Find where the given text appears and provide that cell's center as [X, Y] coordinate. 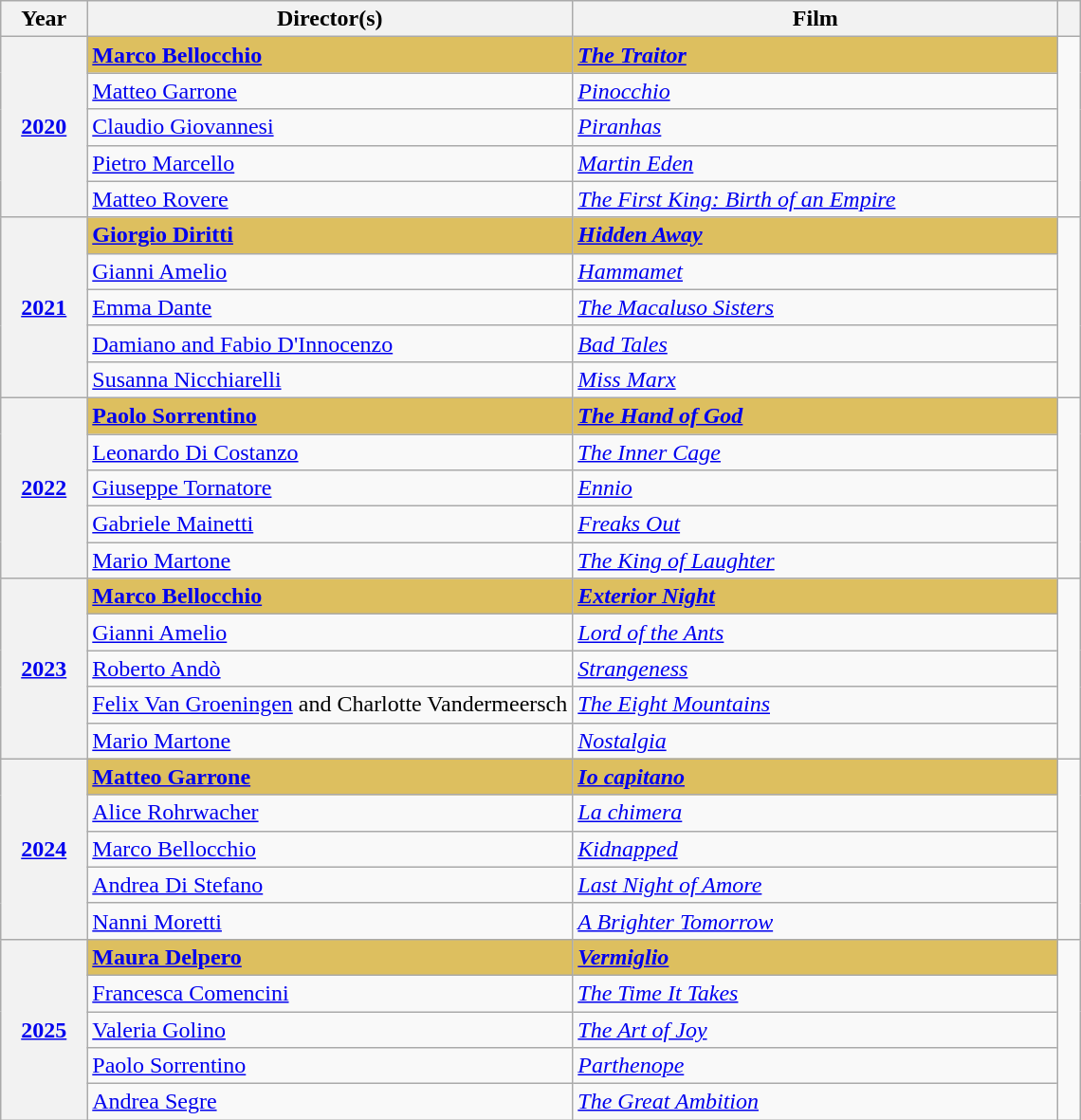
Last Night of Amore [815, 885]
Ennio [815, 488]
Freaks Out [815, 524]
The Hand of God [815, 415]
Emma Dante [330, 307]
2022 [44, 487]
Pietro Marcello [330, 163]
Nostalgia [815, 741]
Martin Eden [815, 163]
Bad Tales [815, 343]
Exterior Night [815, 597]
2020 [44, 127]
The First King: Birth of an Empire [815, 199]
Felix Van Groeningen and Charlotte Vandermeersch [330, 705]
Lord of the Ants [815, 633]
Piranhas [815, 127]
Parthenope [815, 1066]
Gabriele Mainetti [330, 524]
Matteo Rovere [330, 199]
The Great Ambition [815, 1102]
Valeria Golino [330, 1029]
Director(s) [330, 19]
Pinocchio [815, 91]
2021 [44, 307]
Andrea Segre [330, 1102]
Claudio Giovannesi [330, 127]
2025 [44, 1029]
Damiano and Fabio D'Innocenzo [330, 343]
Film [815, 19]
Francesca Comencini [330, 993]
Andrea Di Stefano [330, 885]
Maura Delpero [330, 957]
La chimera [815, 813]
The King of Laughter [815, 560]
The Art of Joy [815, 1029]
2024 [44, 849]
Leonardo Di Costanzo [330, 452]
Hammamet [815, 271]
Kidnapped [815, 849]
Year [44, 19]
A Brighter Tomorrow [815, 921]
Vermiglio [815, 957]
Nanni Moretti [330, 921]
Susanna Nicchiarelli [330, 379]
The Inner Cage [815, 452]
2023 [44, 669]
The Eight Mountains [815, 705]
Miss Marx [815, 379]
The Macaluso Sisters [815, 307]
Roberto Andò [330, 669]
Giorgio Diritti [330, 235]
Strangeness [815, 669]
The Traitor [815, 55]
Giuseppe Tornatore [330, 488]
Io capitano [815, 777]
Alice Rohrwacher [330, 813]
The Time It Takes [815, 993]
Hidden Away [815, 235]
